Determine the [x, y] coordinate at the center of the cell enclosing the given text.  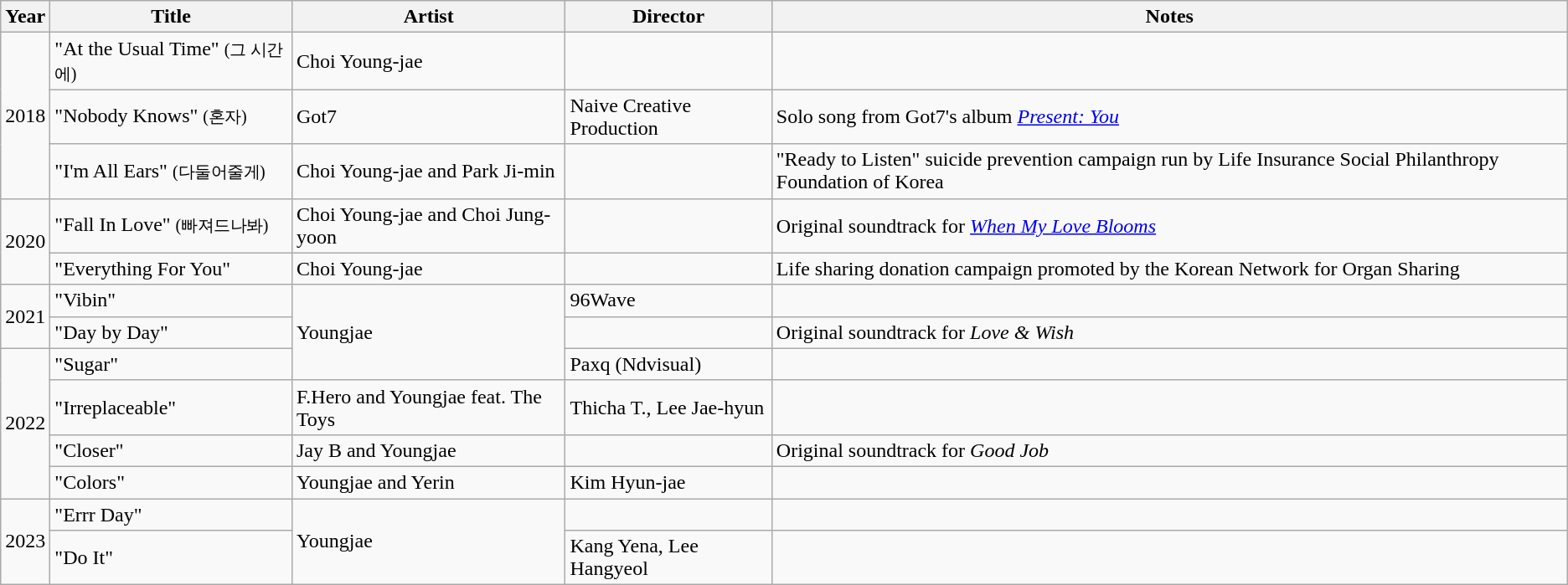
"At the Usual Time" (그 시간에) [171, 61]
2023 [25, 542]
F.Hero and Youngjae feat. The Toys [429, 407]
Youngjae and Yerin [429, 482]
Original soundtrack for Good Job [1169, 450]
"Errr Day" [171, 515]
"Sugar" [171, 364]
Title [171, 17]
Life sharing donation campaign promoted by the Korean Network for Organ Sharing [1169, 269]
"Nobody Knows" (혼자) [171, 117]
"Everything For You" [171, 269]
"Day by Day" [171, 332]
Notes [1169, 17]
Original soundtrack for Love & Wish [1169, 332]
Kang Yena, Lee Hangyeol [668, 557]
"Closer" [171, 450]
Kim Hyun-jae [668, 482]
Got7 [429, 117]
Director [668, 17]
Artist [429, 17]
Solo song from Got7's album Present: You [1169, 117]
Year [25, 17]
96Wave [668, 300]
Choi Young-jae and Choi Jung-yoon [429, 226]
Naive Creative Production [668, 117]
"Do It" [171, 557]
"Ready to Listen" suicide prevention campaign run by Life Insurance Social Philanthropy Foundation of Korea [1169, 171]
Jay B and Youngjae [429, 450]
2020 [25, 241]
"I'm All Ears" (다둘어줄게) [171, 171]
"Fall In Love" (빠져드나봐) [171, 226]
2022 [25, 423]
Paxq (Ndvisual) [668, 364]
Original soundtrack for When My Love Blooms [1169, 226]
"Irreplaceable" [171, 407]
Thicha T., Lee Jae-hyun [668, 407]
"Colors" [171, 482]
"Vibin" [171, 300]
Choi Young-jae and Park Ji-min [429, 171]
2021 [25, 316]
2018 [25, 115]
